Determine the (x, y) coordinate at the center of the cell enclosing the given text.  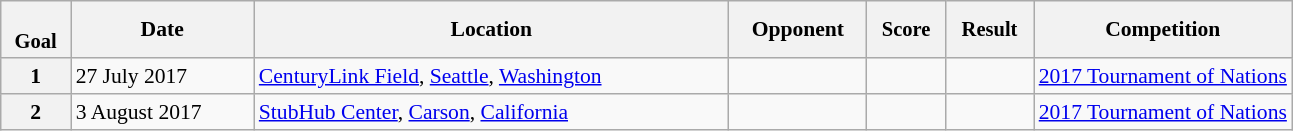
Date (162, 30)
Competition (1163, 30)
CenturyLink Field, Seattle, Washington (492, 77)
Score (906, 30)
Opponent (798, 30)
27 July 2017 (162, 77)
Goal (36, 30)
3 August 2017 (162, 112)
1 (36, 77)
Result (989, 30)
2 (36, 112)
StubHub Center, Carson, California (492, 112)
Location (492, 30)
